Detect which cell encompasses the target text, then output its [x, y] center coordinate. 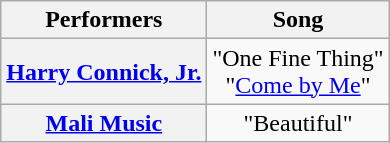
"One Fine Thing""Come by Me" [298, 72]
Harry Connick, Jr. [104, 72]
Mali Music [104, 123]
Song [298, 20]
"Beautiful" [298, 123]
Performers [104, 20]
